For the text-containing cell, return its midpoint in (X, Y) coordinate format. 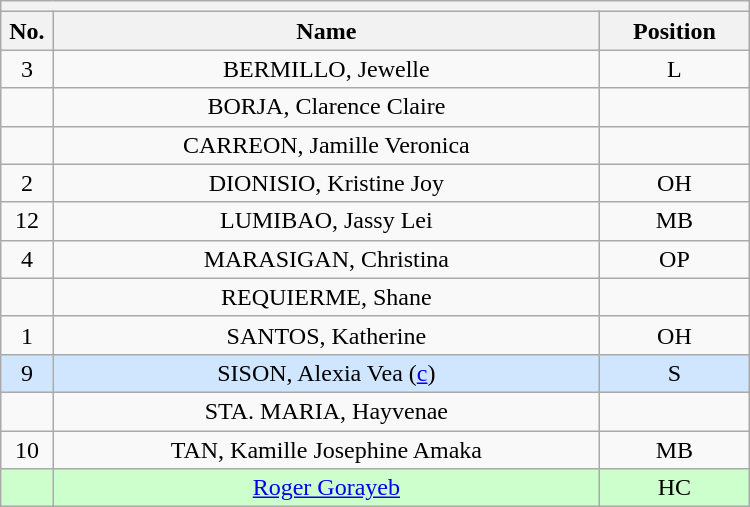
S (675, 373)
REQUIERME, Shane (326, 297)
1 (27, 335)
OP (675, 259)
2 (27, 183)
TAN, Kamille Josephine Amaka (326, 449)
Position (675, 31)
3 (27, 69)
SANTOS, Katherine (326, 335)
LUMIBAO, Jassy Lei (326, 221)
9 (27, 373)
12 (27, 221)
HC (675, 488)
BERMILLO, Jewelle (326, 69)
CARREON, Jamille Veronica (326, 145)
BORJA, Clarence Claire (326, 107)
SISON, Alexia Vea (c) (326, 373)
STA. MARIA, Hayvenae (326, 411)
L (675, 69)
4 (27, 259)
MARASIGAN, Christina (326, 259)
No. (27, 31)
Roger Gorayeb (326, 488)
10 (27, 449)
Name (326, 31)
DIONISIO, Kristine Joy (326, 183)
